Identify which cell holds the provided text, then report its (x, y) central coordinate. 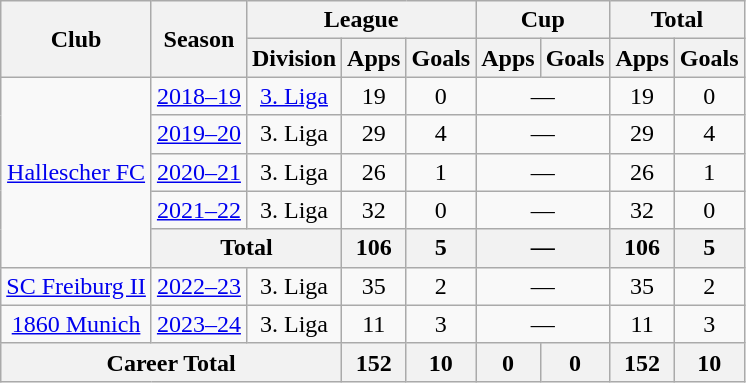
2023–24 (198, 324)
Career Total (172, 362)
Club (76, 39)
2021–22 (198, 210)
Hallescher FC (76, 172)
Season (198, 39)
2019–20 (198, 134)
League (360, 20)
2022–23 (198, 286)
Cup (543, 20)
Division (294, 58)
1860 Munich (76, 324)
SC Freiburg II (76, 286)
2018–19 (198, 96)
2020–21 (198, 172)
